Find where the given text appears and provide that cell's center as [x, y] coordinate. 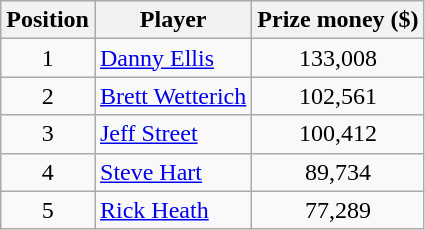
5 [48, 210]
Danny Ellis [172, 58]
133,008 [338, 58]
3 [48, 134]
89,734 [338, 172]
Jeff Street [172, 134]
Player [172, 20]
2 [48, 96]
Steve Hart [172, 172]
Position [48, 20]
100,412 [338, 134]
77,289 [338, 210]
1 [48, 58]
Brett Wetterich [172, 96]
4 [48, 172]
Rick Heath [172, 210]
Prize money ($) [338, 20]
102,561 [338, 96]
